Scan for the cell matching the given text and deliver its (X, Y) coordinate at center. 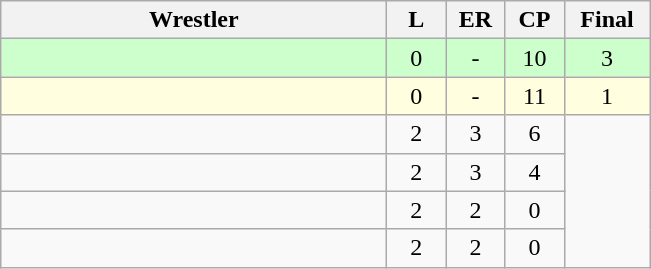
1 (607, 96)
CP (534, 20)
6 (534, 134)
Final (607, 20)
10 (534, 58)
Wrestler (194, 20)
4 (534, 172)
L (416, 20)
11 (534, 96)
ER (476, 20)
